Scan for the cell matching the given text and deliver its [X, Y] coordinate at center. 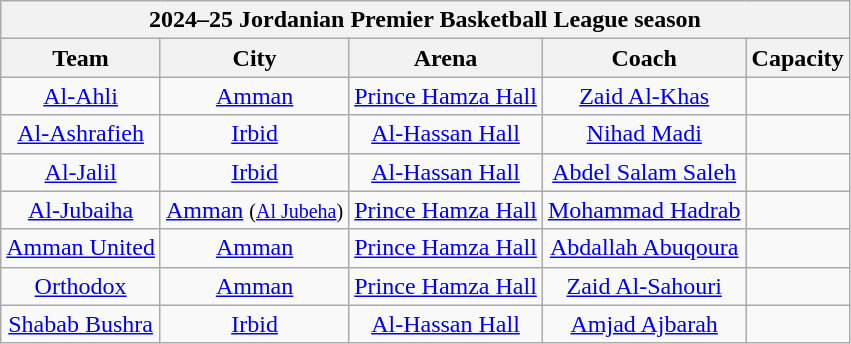
Al-Ahli [81, 96]
2024–25 Jordanian Premier Basketball League season [425, 20]
Amman (Al Jubeha) [254, 210]
Al-Jubaiha [81, 210]
Capacity [798, 58]
Amman United [81, 248]
Abdallah Abuqoura [644, 248]
Team [81, 58]
Zaid Al-Khas [644, 96]
Amjad Ajbarah [644, 324]
Al-Ashrafieh [81, 134]
Nihad Madi [644, 134]
Coach [644, 58]
Shabab Bushra [81, 324]
Orthodox [81, 286]
City [254, 58]
Al-Jalil [81, 172]
Zaid Al-Sahouri [644, 286]
Arena [446, 58]
Abdel Salam Saleh [644, 172]
Mohammad Hadrab [644, 210]
